Scan for the cell matching the given text and deliver its [x, y] coordinate at center. 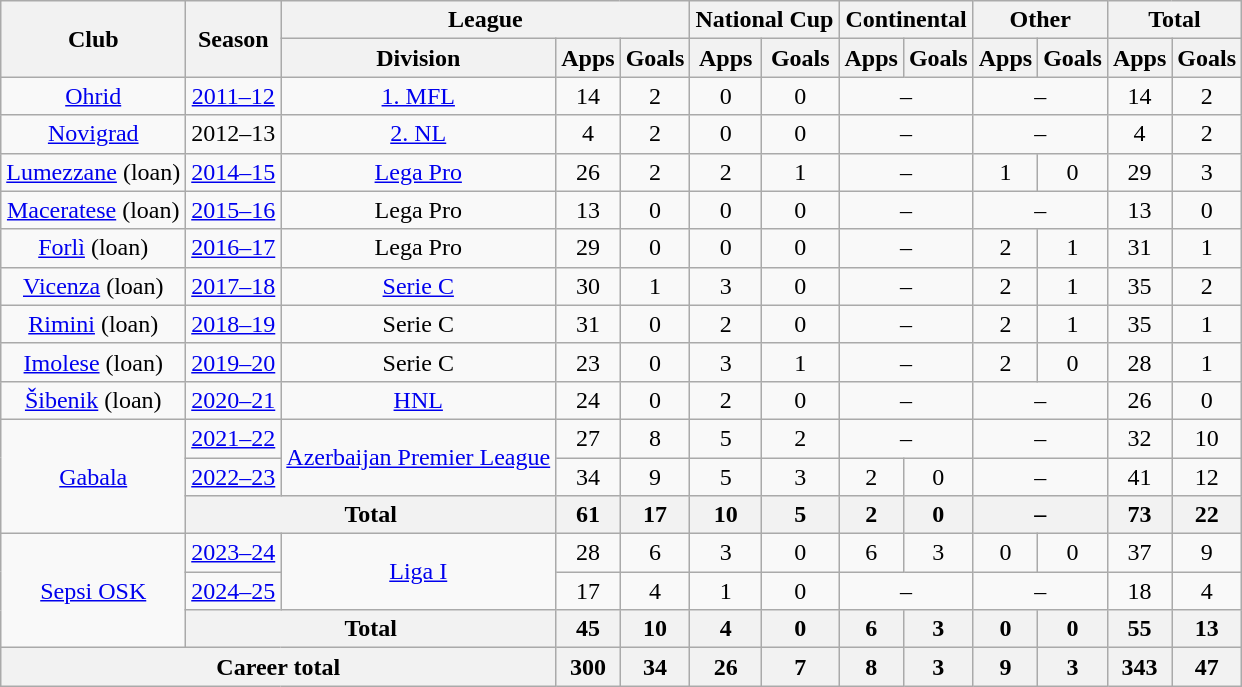
Šibenik (loan) [94, 400]
Club [94, 39]
2. NL [418, 134]
2014–15 [234, 172]
55 [1139, 629]
2015–16 [234, 210]
Division [418, 58]
22 [1207, 515]
Sepsi OSK [94, 591]
HNL [418, 400]
Career total [278, 667]
League [486, 20]
12 [1207, 477]
2012–13 [234, 134]
32 [1139, 438]
2019–20 [234, 362]
Gabala [94, 476]
Ohrid [94, 96]
Azerbaijan Premier League [418, 457]
2021–22 [234, 438]
National Cup [764, 20]
2011–12 [234, 96]
61 [588, 515]
300 [588, 667]
Imolese (loan) [94, 362]
2016–17 [234, 248]
37 [1139, 553]
Novigrad [94, 134]
1. MFL [418, 96]
Continental [906, 20]
Rimini (loan) [94, 324]
Season [234, 39]
2017–18 [234, 286]
45 [588, 629]
343 [1139, 667]
Other [1040, 20]
Forlì (loan) [94, 248]
2023–24 [234, 553]
73 [1139, 515]
27 [588, 438]
2020–21 [234, 400]
18 [1139, 591]
Maceratese (loan) [94, 210]
47 [1207, 667]
23 [588, 362]
Vicenza (loan) [94, 286]
2024–25 [234, 591]
Liga I [418, 572]
41 [1139, 477]
30 [588, 286]
2018–19 [234, 324]
Lumezzane (loan) [94, 172]
24 [588, 400]
7 [800, 667]
2022–23 [234, 477]
